Return the [x, y] coordinate for the center point of the cell that contains the specified text.  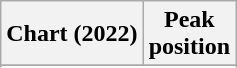
Peakposition [189, 34]
Chart (2022) [72, 34]
